Determine the (X, Y) coordinate at the center of the cell enclosing the given text.  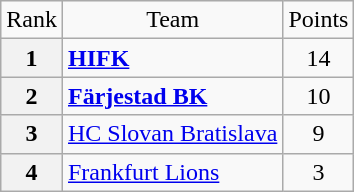
1 (32, 58)
HC Slovan Bratislava (172, 134)
Rank (32, 20)
9 (318, 134)
Team (172, 20)
HIFK (172, 58)
10 (318, 96)
2 (32, 96)
Points (318, 20)
Frankfurt Lions (172, 172)
14 (318, 58)
4 (32, 172)
Färjestad BK (172, 96)
